Output the [x, y] coordinate of the center of the cell containing the given text.  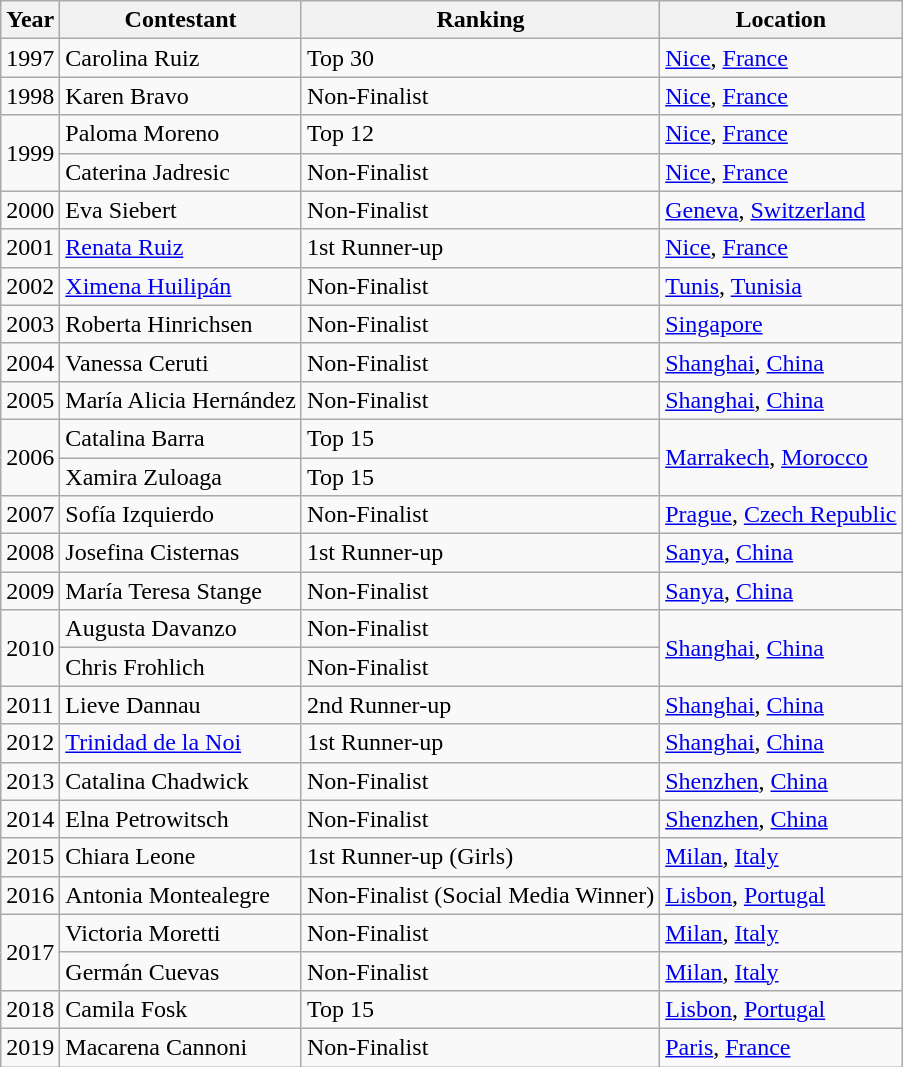
2008 [30, 553]
Elna Petrowitsch [181, 819]
2006 [30, 457]
1999 [30, 153]
Chiara Leone [181, 857]
Macarena Cannoni [181, 1047]
2011 [30, 705]
2nd Runner-up [480, 705]
Karen Bravo [181, 96]
Sofía Izquierdo [181, 515]
Top 12 [480, 134]
Victoria Moretti [181, 933]
Location [781, 20]
Antonia Montealegre [181, 895]
2015 [30, 857]
Year [30, 20]
Ranking [480, 20]
Singapore [781, 324]
Lieve Dannau [181, 705]
Ximena Huilipán [181, 286]
2010 [30, 648]
María Alicia Hernández [181, 400]
2012 [30, 743]
Catalina Chadwick [181, 781]
Top 30 [480, 58]
2003 [30, 324]
2009 [30, 591]
Paris, France [781, 1047]
Contestant [181, 20]
Augusta Davanzo [181, 629]
Renata Ruiz [181, 248]
Camila Fosk [181, 1009]
Geneva, Switzerland [781, 210]
Josefina Cisternas [181, 553]
Germán Cuevas [181, 971]
1st Runner-up (Girls) [480, 857]
Marrakech, Morocco [781, 457]
Chris Frohlich [181, 667]
2007 [30, 515]
2004 [30, 362]
1998 [30, 96]
2016 [30, 895]
2005 [30, 400]
Paloma Moreno [181, 134]
Xamira Zuloaga [181, 477]
Catalina Barra [181, 438]
2017 [30, 952]
María Teresa Stange [181, 591]
2018 [30, 1009]
2000 [30, 210]
Eva Siebert [181, 210]
2014 [30, 819]
Non-Finalist (Social Media Winner) [480, 895]
2001 [30, 248]
2013 [30, 781]
2019 [30, 1047]
Carolina Ruiz [181, 58]
1997 [30, 58]
Roberta Hinrichsen [181, 324]
Tunis, Tunisia [781, 286]
Trinidad de la Noi [181, 743]
2002 [30, 286]
Caterina Jadresic [181, 172]
Vanessa Ceruti [181, 362]
Prague, Czech Republic [781, 515]
